Determine the (x, y) coordinate at the center of the cell enclosing the given text.  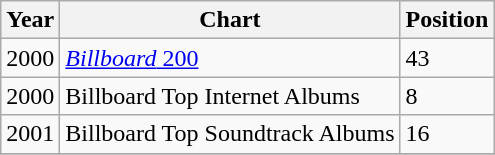
8 (447, 96)
16 (447, 134)
Position (447, 20)
Chart (230, 20)
2001 (30, 134)
Year (30, 20)
Billboard 200 (230, 58)
Billboard Top Internet Albums (230, 96)
Billboard Top Soundtrack Albums (230, 134)
43 (447, 58)
